Determine the (X, Y) coordinate at the center of the cell enclosing the given text.  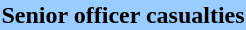
Senior officer casualties (123, 15)
